Identify which cell holds the provided text, then report its [X, Y] central coordinate. 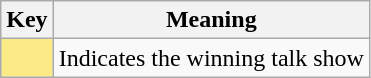
Key [27, 20]
Meaning [211, 20]
Indicates the winning talk show [211, 58]
